Scan for the cell matching the given text and deliver its (x, y) coordinate at center. 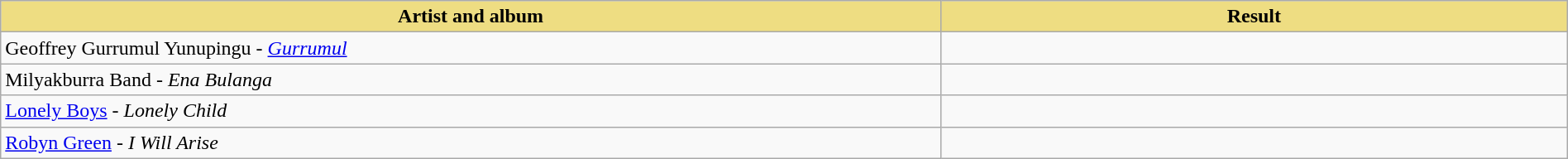
Artist and album (471, 17)
Geoffrey Gurrumul Yunupingu - Gurrumul (471, 48)
Lonely Boys - Lonely Child (471, 111)
Milyakburra Band - Ena Bulanga (471, 79)
Robyn Green - I Will Arise (471, 142)
Result (1254, 17)
